Identify which cell holds the provided text, then report its [X, Y] central coordinate. 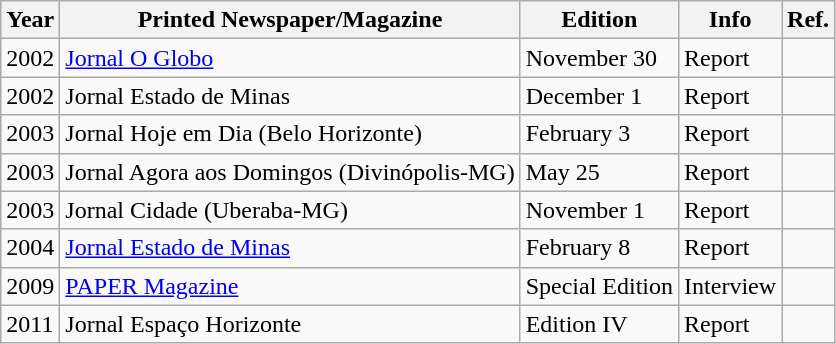
PAPER Magazine [290, 286]
February 3 [599, 134]
Info [730, 20]
2009 [30, 286]
Interview [730, 286]
November 30 [599, 58]
2004 [30, 248]
Printed Newspaper/Magazine [290, 20]
February 8 [599, 248]
Jornal Agora aos Domingos (Divinópolis-MG) [290, 172]
Edition IV [599, 324]
December 1 [599, 96]
November 1 [599, 210]
Jornal O Globo [290, 58]
Year [30, 20]
Jornal Cidade (Uberaba-MG) [290, 210]
Jornal Espaço Horizonte [290, 324]
Edition [599, 20]
Ref. [808, 20]
Special Edition [599, 286]
Jornal Hoje em Dia (Belo Horizonte) [290, 134]
2011 [30, 324]
May 25 [599, 172]
